For the text-containing cell, return its midpoint in [x, y] coordinate format. 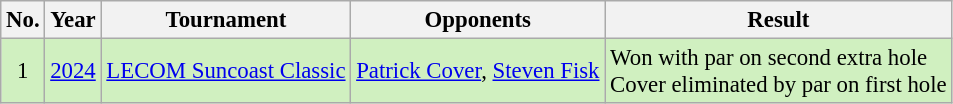
2024 [73, 72]
Result [778, 20]
1 [23, 72]
Patrick Cover, Steven Fisk [478, 72]
Won with par on second extra holeCover eliminated by par on first hole [778, 72]
Tournament [226, 20]
No. [23, 20]
Year [73, 20]
Opponents [478, 20]
LECOM Suncoast Classic [226, 72]
